Determine the (x, y) coordinate at the center of the cell enclosing the given text.  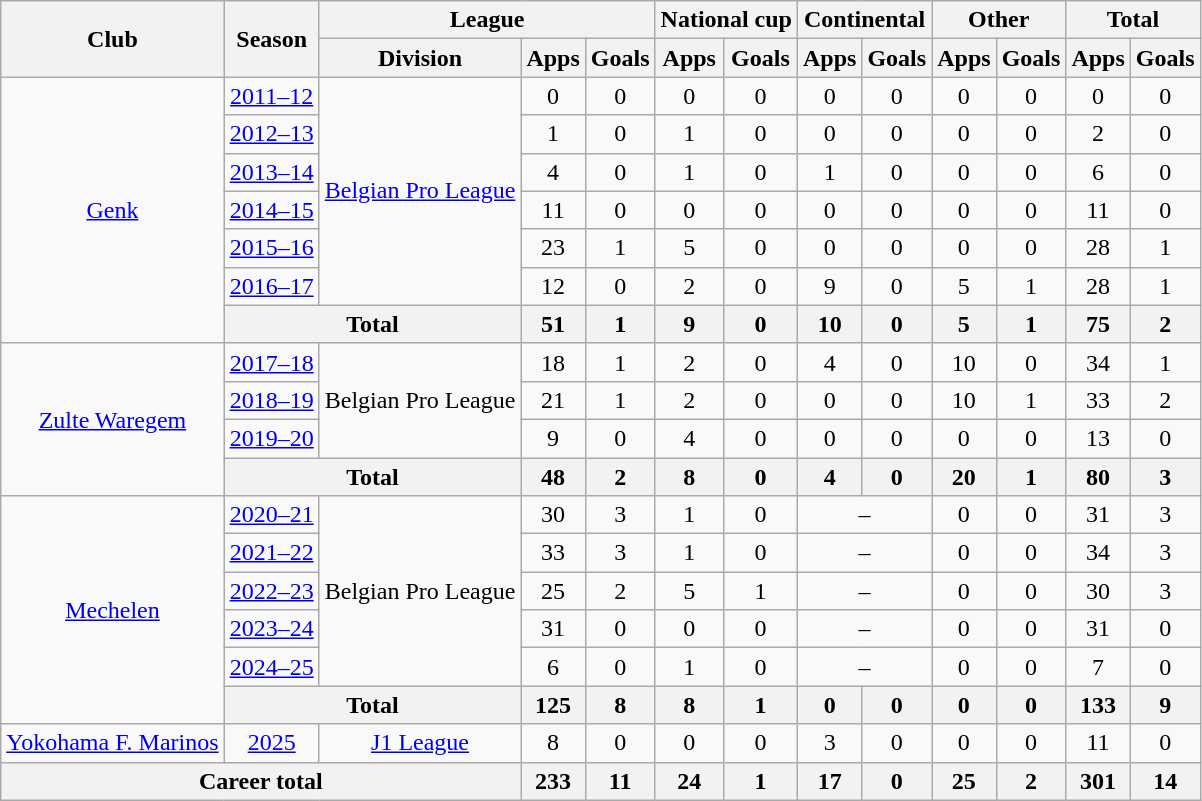
2012–13 (272, 134)
20 (964, 477)
2013–14 (272, 172)
2025 (272, 743)
18 (553, 362)
Continental (864, 20)
Genk (112, 210)
12 (553, 286)
14 (1165, 781)
48 (553, 477)
2024–25 (272, 667)
Career total (261, 781)
2020–21 (272, 515)
2017–18 (272, 362)
2016–17 (272, 286)
League (487, 20)
17 (829, 781)
21 (553, 400)
2011–12 (272, 96)
7 (1098, 667)
Club (112, 39)
2022–23 (272, 591)
Zulte Waregem (112, 419)
Season (272, 39)
23 (553, 248)
2021–22 (272, 553)
Division (420, 58)
National cup (726, 20)
233 (553, 781)
301 (1098, 781)
2015–16 (272, 248)
J1 League (420, 743)
75 (1098, 324)
13 (1098, 438)
2023–24 (272, 629)
Mechelen (112, 610)
2018–19 (272, 400)
Other (999, 20)
51 (553, 324)
125 (553, 705)
24 (689, 781)
80 (1098, 477)
Yokohama F. Marinos (112, 743)
2019–20 (272, 438)
2014–15 (272, 210)
133 (1098, 705)
